Extract the [x, y] coordinate from the center of the cell holding the provided text.  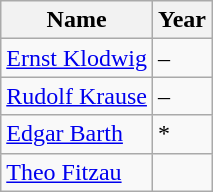
Rudolf Krause [77, 96]
Theo Fitzau [77, 172]
Edgar Barth [77, 134]
* [182, 134]
Year [182, 20]
Name [77, 20]
Ernst Klodwig [77, 58]
